Determine the (x, y) coordinate at the center of the cell enclosing the given text.  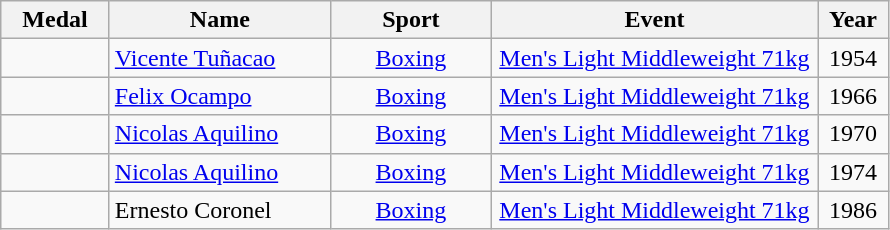
Ernesto Coronel (220, 210)
1974 (854, 172)
1986 (854, 210)
Year (854, 20)
Name (220, 20)
Event (654, 20)
1966 (854, 96)
1954 (854, 58)
1970 (854, 134)
Medal (56, 20)
Felix Ocampo (220, 96)
Vicente Tuñacao (220, 58)
Sport (410, 20)
